Scan for the cell matching the given text and deliver its (x, y) coordinate at center. 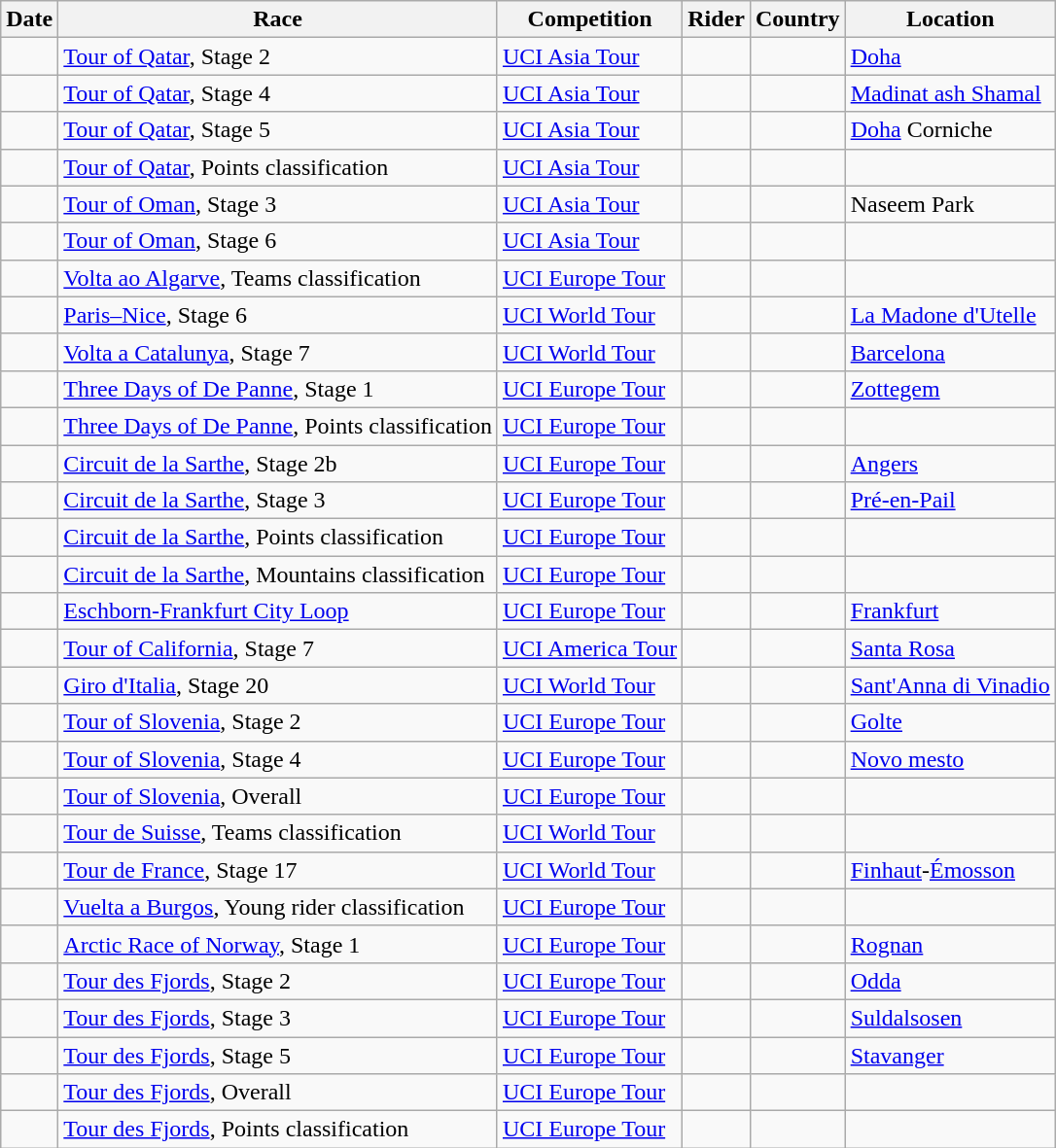
Tour of Oman, Stage 3 (278, 204)
Competition (589, 19)
Date (29, 19)
Tour des Fjords, Stage 2 (278, 981)
UCI America Tour (589, 648)
Finhaut-Émosson (950, 870)
Location (950, 19)
Tour of Oman, Stage 6 (278, 241)
Zottegem (950, 389)
Tour of Qatar, Stage 2 (278, 56)
Volta a Catalunya, Stage 7 (278, 352)
Odda (950, 981)
Three Days of De Panne, Points classification (278, 426)
Circuit de la Sarthe, Mountains classification (278, 574)
Tour de France, Stage 17 (278, 870)
Novo mesto (950, 759)
Tour of Slovenia, Overall (278, 796)
Suldalsosen (950, 1018)
Barcelona (950, 352)
Tour of California, Stage 7 (278, 648)
Tour des Fjords, Points classification (278, 1130)
Frankfurt (950, 611)
Race (278, 19)
Tour des Fjords, Stage 3 (278, 1018)
Three Days of De Panne, Stage 1 (278, 389)
Stavanger (950, 1055)
Golte (950, 722)
Tour de Suisse, Teams classification (278, 833)
Madinat ash Shamal (950, 93)
Eschborn-Frankfurt City Loop (278, 611)
Circuit de la Sarthe, Stage 2b (278, 464)
Volta ao Algarve, Teams classification (278, 278)
Rognan (950, 944)
La Madone d'Utelle (950, 315)
Tour des Fjords, Stage 5 (278, 1055)
Tour of Qatar, Stage 5 (278, 130)
Tour of Slovenia, Stage 4 (278, 759)
Giro d'Italia, Stage 20 (278, 685)
Doha Corniche (950, 130)
Vuelta a Burgos, Young rider classification (278, 907)
Tour of Qatar, Points classification (278, 167)
Doha (950, 56)
Circuit de la Sarthe, Stage 3 (278, 501)
Tour des Fjords, Overall (278, 1093)
Sant'Anna di Vinadio (950, 685)
Santa Rosa (950, 648)
Tour of Slovenia, Stage 2 (278, 722)
Angers (950, 464)
Rider (717, 19)
Paris–Nice, Stage 6 (278, 315)
Arctic Race of Norway, Stage 1 (278, 944)
Tour of Qatar, Stage 4 (278, 93)
Country (797, 19)
Pré-en-Pail (950, 501)
Naseem Park (950, 204)
Circuit de la Sarthe, Points classification (278, 538)
